Return the [X, Y] coordinate for the center point of the cell that contains the specified text.  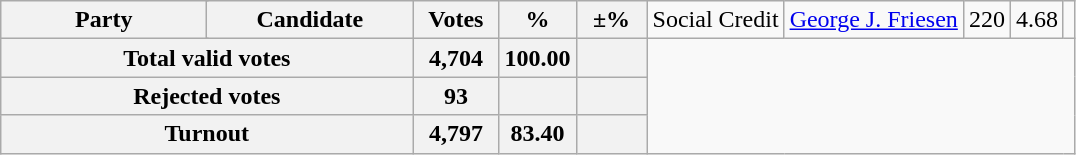
83.40 [538, 134]
Total valid votes [207, 58]
4.68 [1036, 20]
Votes [456, 20]
4,704 [456, 58]
Social Credit [716, 20]
Candidate [310, 20]
% [538, 20]
4,797 [456, 134]
Rejected votes [207, 96]
George J. Friesen [874, 20]
Turnout [207, 134]
100.00 [538, 58]
93 [456, 96]
±% [612, 20]
220 [986, 20]
Party [104, 20]
